Return the [X, Y] coordinate for the center point of the cell that contains the specified text.  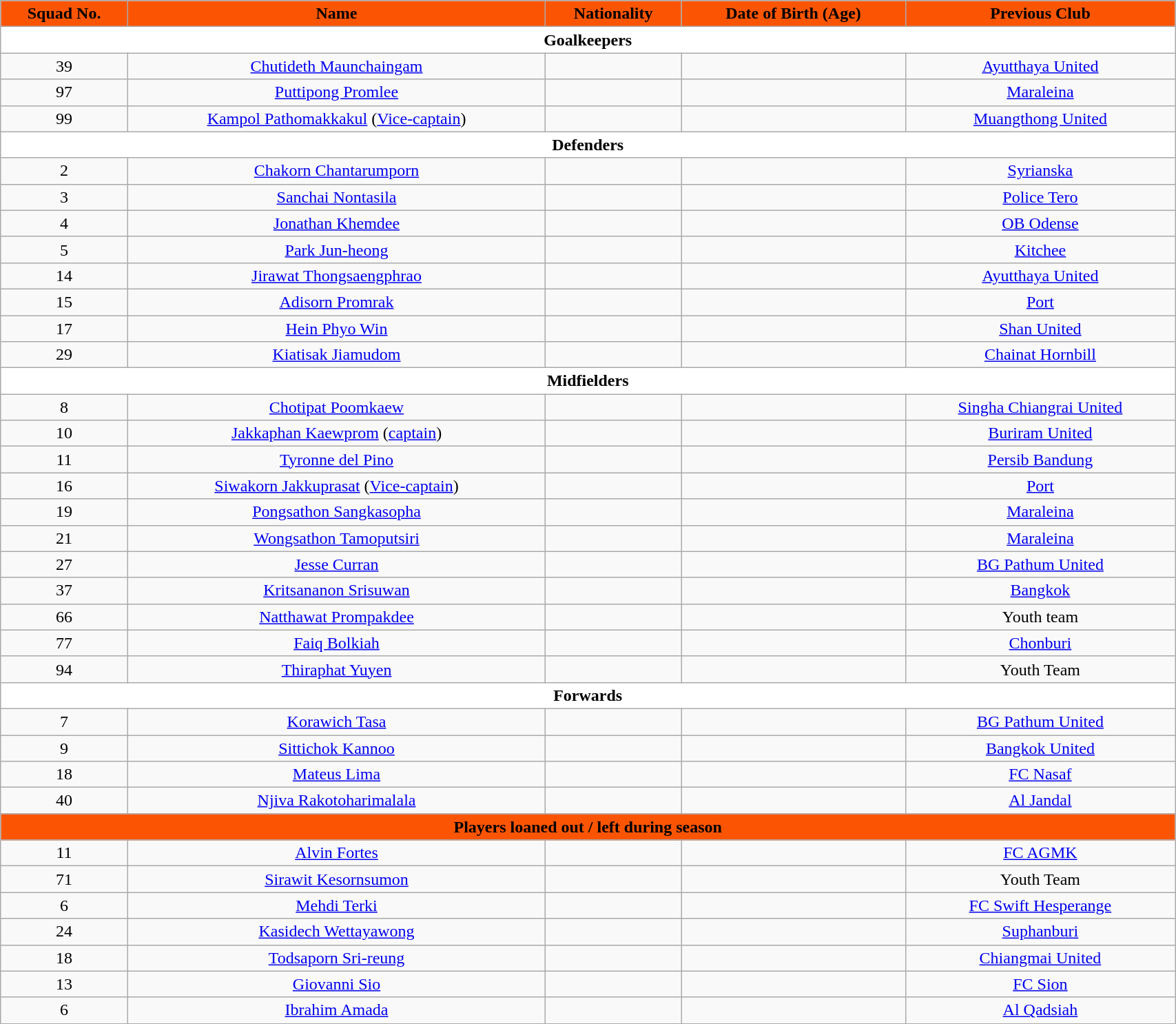
Siwakorn Jakkuprasat (Vice-captain) [336, 486]
Chonburi [1040, 643]
FC AGMK [1040, 853]
FC Swift Hesperange [1040, 905]
Squad No. [65, 14]
Jirawat Thongsaengphrao [336, 276]
Wongsathon Tamoputsiri [336, 538]
Previous Club [1040, 14]
17 [65, 329]
Chutideth Maunchaingam [336, 66]
Syrianska [1040, 171]
Police Tero [1040, 197]
97 [65, 92]
Bangkok United [1040, 748]
2 [65, 171]
39 [65, 66]
Forwards [588, 695]
4 [65, 223]
71 [65, 879]
77 [65, 643]
Kritsananon Srisuwan [336, 591]
24 [65, 932]
Puttipong Promlee [336, 92]
15 [65, 302]
Al Qadsiah [1040, 1010]
Kampol Pathomakkakul (Vice-captain) [336, 119]
Chakorn Chantarumporn [336, 171]
Nationality [613, 14]
Mehdi Terki [336, 905]
Sirawit Kesornsumon [336, 879]
37 [65, 591]
Natthawat Prompakdee [336, 617]
Tyronne del Pino [336, 460]
Kitchee [1040, 249]
Defenders [588, 145]
Faiq Bolkiah [336, 643]
OB Odense [1040, 223]
Korawich Tasa [336, 721]
Players loaned out / left during season [588, 827]
Jesse Curran [336, 564]
Buriram United [1040, 433]
13 [65, 984]
Adisorn Promrak [336, 302]
21 [65, 538]
Jakkaphan Kaewprom (captain) [336, 433]
Kasidech Wettayawong [336, 932]
Name [336, 14]
Jonathan Khemdee [336, 223]
Todsaporn Sri-reung [336, 958]
94 [65, 669]
5 [65, 249]
Giovanni Sio [336, 984]
Singha Chiangrai United [1040, 407]
Mateus Lima [336, 775]
Sittichok Kannoo [336, 748]
Park Jun-heong [336, 249]
7 [65, 721]
Ibrahim Amada [336, 1010]
Goalkeepers [588, 40]
Chainat Hornbill [1040, 355]
Persib Bandung [1040, 460]
40 [65, 801]
Suphanburi [1040, 932]
Muangthong United [1040, 119]
Chiangmai United [1040, 958]
Sanchai Nontasila [336, 197]
Shan United [1040, 329]
3 [65, 197]
Bangkok [1040, 591]
Kiatisak Jiamudom [336, 355]
8 [65, 407]
9 [65, 748]
Thiraphat Yuyen [336, 669]
14 [65, 276]
Youth team [1040, 617]
Chotipat Poomkaew [336, 407]
10 [65, 433]
Date of Birth (Age) [794, 14]
Alvin Fortes [336, 853]
Hein Phyo Win [336, 329]
Midfielders [588, 381]
Al Jandal [1040, 801]
FC Nasaf [1040, 775]
27 [65, 564]
16 [65, 486]
Pongsathon Sangkasopha [336, 512]
19 [65, 512]
FC Sion [1040, 984]
29 [65, 355]
Njiva Rakotoharimalala [336, 801]
99 [65, 119]
66 [65, 617]
